Return (X, Y) of the center of cell containing provided text 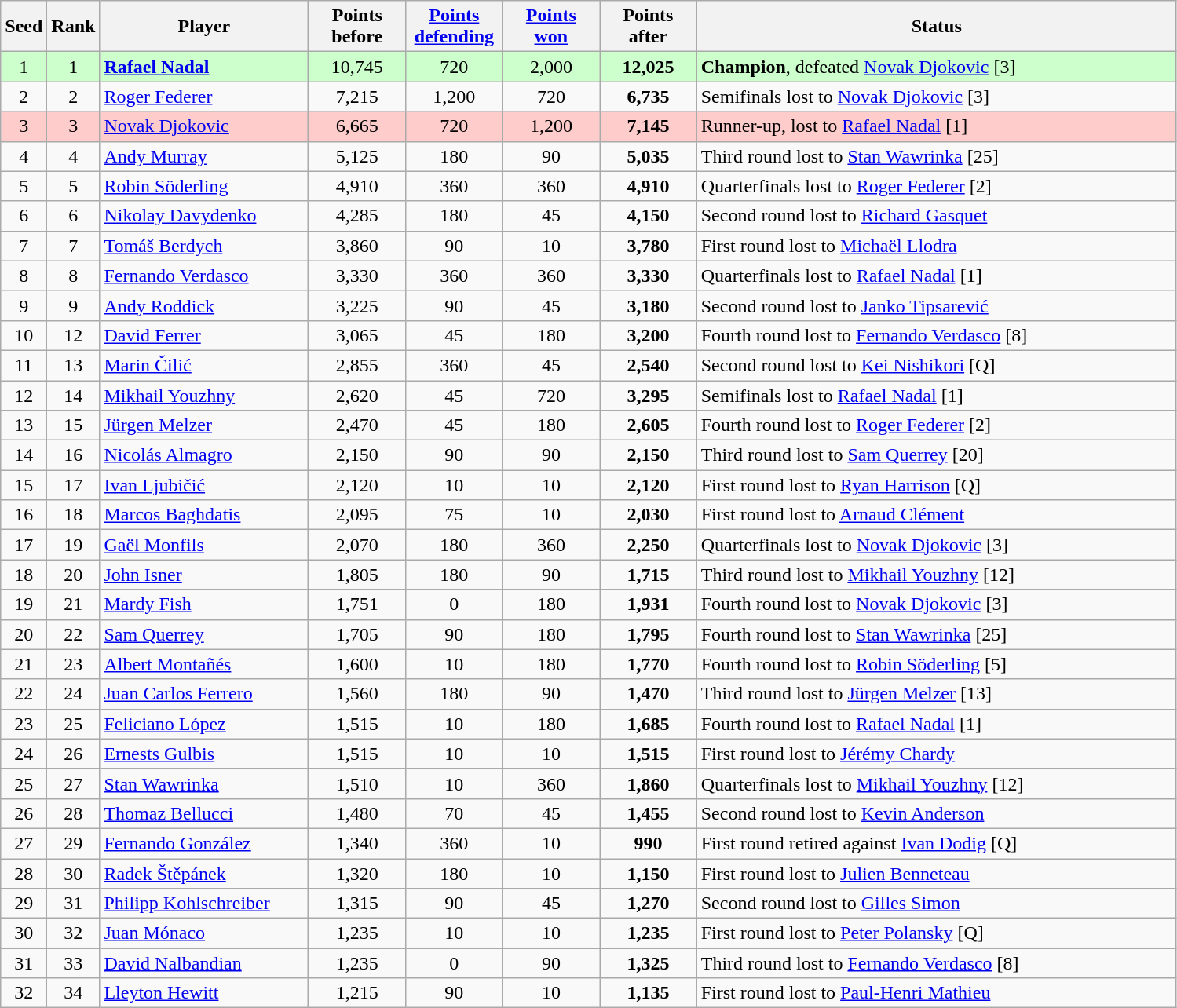
1,751 (357, 604)
First round retired against Ivan Dodig [Q] (936, 843)
1,770 (649, 664)
Feliciano López (204, 724)
1,560 (357, 694)
First round lost to Michaël Llodra (936, 246)
1,715 (649, 575)
2,070 (357, 545)
Ivan Ljubičić (204, 485)
Juan Carlos Ferrero (204, 694)
1,470 (649, 694)
Quarterfinals lost to Novak Djokovic [3] (936, 545)
Champion, defeated Novak Djokovic [3] (936, 67)
Robin Söderling (204, 186)
2,250 (649, 545)
3,780 (649, 246)
3,295 (649, 395)
12,025 (649, 67)
1,795 (649, 634)
1,270 (649, 904)
Fourth round lost to Robin Söderling [5] (936, 664)
1,705 (357, 634)
Mikhail Youzhny (204, 395)
1,340 (357, 843)
Third round lost to Mikhail Youzhny [12] (936, 575)
Roger Federer (204, 97)
Status (936, 27)
1,860 (649, 783)
33 (74, 963)
1,150 (649, 874)
Quarterfinals lost to Rafael Nadal [1] (936, 276)
Tomáš Berdych (204, 246)
Semifinals lost to Novak Djokovic [3] (936, 97)
Points before (357, 27)
1,805 (357, 575)
Lleyton Hewitt (204, 993)
Philipp Kohlschreiber (204, 904)
1,320 (357, 874)
Andy Murray (204, 156)
990 (649, 843)
3,200 (649, 335)
Nikolay Davydenko (204, 216)
First round lost to Peter Polansky [Q] (936, 933)
2,470 (357, 425)
11 (24, 365)
Fourth round lost to Rafael Nadal [1] (936, 724)
1,600 (357, 664)
Jürgen Melzer (204, 425)
7,145 (649, 126)
Fourth round lost to Fernando Verdasco [8] (936, 335)
Third round lost to Jürgen Melzer [13] (936, 694)
1,215 (357, 993)
Player (204, 27)
First round lost to Julien Benneteau (936, 874)
4,150 (649, 216)
Third round lost to Sam Querrey [20] (936, 455)
Second round lost to Kei Nishikori [Q] (936, 365)
2,855 (357, 365)
5,035 (649, 156)
Points after (649, 27)
Mardy Fish (204, 604)
Albert Montañés (204, 664)
1,931 (649, 604)
Radek Štěpánek (204, 874)
Quarterfinals lost to Mikhail Youzhny [12] (936, 783)
Runner-up, lost to Rafael Nadal [1] (936, 126)
Fourth round lost to Stan Wawrinka [25] (936, 634)
Second round lost to Janko Tipsarević (936, 305)
Juan Mónaco (204, 933)
Third round lost to Stan Wawrinka [25] (936, 156)
Fourth round lost to Roger Federer [2] (936, 425)
6,665 (357, 126)
75 (455, 515)
1,685 (649, 724)
3,065 (357, 335)
2,605 (649, 425)
Quarterfinals lost to Roger Federer [2] (936, 186)
6,735 (649, 97)
70 (455, 813)
First round lost to Ryan Harrison [Q] (936, 485)
Semifinals lost to Rafael Nadal [1] (936, 395)
Sam Querrey (204, 634)
Fernando Verdasco (204, 276)
10,745 (357, 67)
First round lost to Jérémy Chardy (936, 754)
1,455 (649, 813)
5,125 (357, 156)
2,095 (357, 515)
Rafael Nadal (204, 67)
4,285 (357, 216)
Andy Roddick (204, 305)
Points won (551, 27)
1,315 (357, 904)
1,135 (649, 993)
3,860 (357, 246)
Nicolás Almagro (204, 455)
Ernests Gulbis (204, 754)
2,540 (649, 365)
2,620 (357, 395)
Third round lost to Fernando Verdasco [8] (936, 963)
Novak Djokovic (204, 126)
First round lost to Paul-Henri Mathieu (936, 993)
Second round lost to Gilles Simon (936, 904)
2,030 (649, 515)
34 (74, 993)
1,480 (357, 813)
Stan Wawrinka (204, 783)
David Ferrer (204, 335)
Second round lost to Richard Gasquet (936, 216)
First round lost to Arnaud Clément (936, 515)
7,215 (357, 97)
Marcos Baghdatis (204, 515)
Points defending (455, 27)
Gaël Monfils (204, 545)
Marin Čilić (204, 365)
Fernando González (204, 843)
Rank (74, 27)
Seed (24, 27)
1,510 (357, 783)
David Nalbandian (204, 963)
1,325 (649, 963)
Fourth round lost to Novak Djokovic [3] (936, 604)
John Isner (204, 575)
3,180 (649, 305)
Second round lost to Kevin Anderson (936, 813)
2,000 (551, 67)
3,225 (357, 305)
Thomaz Bellucci (204, 813)
